Search for the cell housing the specified text and yield its [x, y] center coordinate. 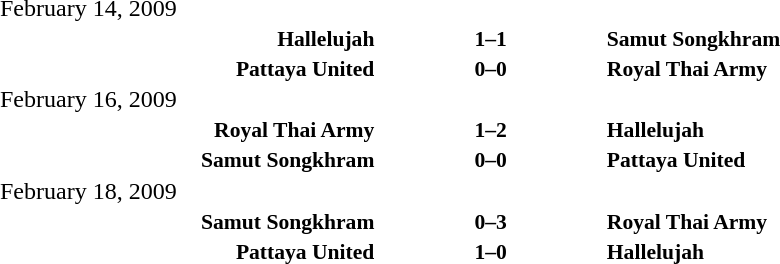
0–3 [490, 222]
1–1 [490, 38]
1–2 [490, 130]
